Identify which cell holds the provided text, then report its [x, y] central coordinate. 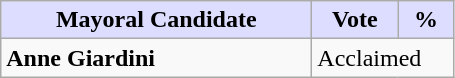
% [426, 20]
Mayoral Candidate [156, 20]
Acclaimed [383, 58]
Anne Giardini [156, 58]
Vote [355, 20]
